Extract the [x, y] coordinate from the center of the cell holding the provided text.  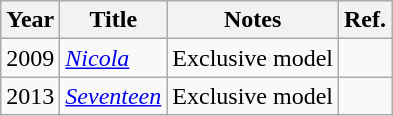
Notes [253, 20]
Title [114, 20]
2013 [30, 96]
Year [30, 20]
2009 [30, 58]
Nicola [114, 58]
Seventeen [114, 96]
Ref. [366, 20]
